Output the (X, Y) coordinate of the center of the cell containing the given text.  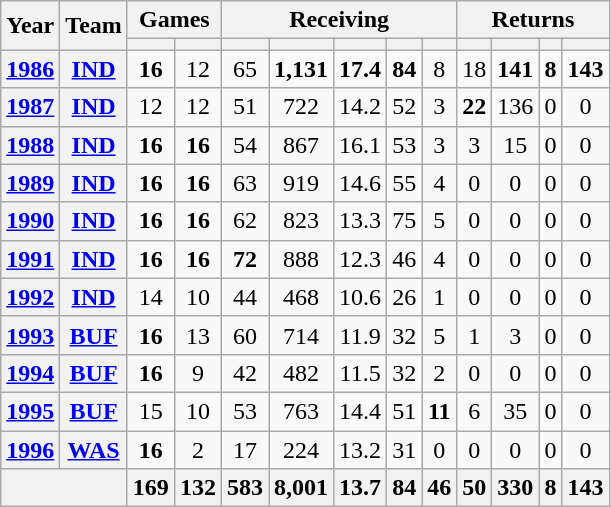
10.6 (360, 297)
18 (474, 69)
17.4 (360, 69)
1,131 (302, 69)
50 (474, 488)
1989 (30, 183)
888 (302, 259)
12.3 (360, 259)
6 (474, 411)
31 (404, 449)
72 (244, 259)
54 (244, 145)
63 (244, 183)
8,001 (302, 488)
65 (244, 69)
9 (198, 373)
722 (302, 107)
WAS (94, 449)
1990 (30, 221)
823 (302, 221)
Games (174, 20)
17 (244, 449)
468 (302, 297)
714 (302, 335)
Receiving (338, 20)
1996 (30, 449)
13.2 (360, 449)
14 (150, 297)
35 (516, 411)
867 (302, 145)
42 (244, 373)
13 (198, 335)
330 (516, 488)
1994 (30, 373)
1986 (30, 69)
14.2 (360, 107)
14.6 (360, 183)
1995 (30, 411)
136 (516, 107)
11 (440, 411)
Team (94, 26)
1991 (30, 259)
169 (150, 488)
11.9 (360, 335)
62 (244, 221)
13.7 (360, 488)
44 (244, 297)
14.4 (360, 411)
132 (198, 488)
Returns (533, 20)
60 (244, 335)
Year (30, 26)
16.1 (360, 145)
26 (404, 297)
224 (302, 449)
1987 (30, 107)
55 (404, 183)
22 (474, 107)
482 (302, 373)
919 (302, 183)
52 (404, 107)
1992 (30, 297)
763 (302, 411)
141 (516, 69)
11.5 (360, 373)
13.3 (360, 221)
1988 (30, 145)
75 (404, 221)
583 (244, 488)
1993 (30, 335)
